Capture the cell that displays the provided text and extract its [x, y] central coordinate. 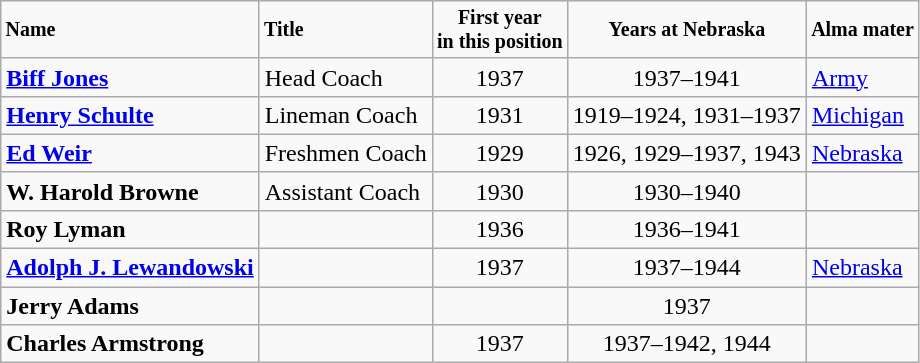
Army [862, 77]
1930 [500, 191]
Ed Weir [130, 153]
Adolph J. Lewandowski [130, 268]
1936–1941 [686, 229]
Assistant Coach [346, 191]
Title [346, 30]
1926, 1929–1937, 1943 [686, 153]
First yearin this position [500, 30]
Roy Lyman [130, 229]
W. Harold Browne [130, 191]
Years at Nebraska [686, 30]
Jerry Adams [130, 306]
1937–1944 [686, 268]
1931 [500, 115]
Lineman Coach [346, 115]
Michigan [862, 115]
Biff Jones [130, 77]
Charles Armstrong [130, 344]
Henry Schulte [130, 115]
1919–1924, 1931–1937 [686, 115]
Name [130, 30]
1930–1940 [686, 191]
1937–1941 [686, 77]
Head Coach [346, 77]
Alma mater [862, 30]
1937–1942, 1944 [686, 344]
1929 [500, 153]
Freshmen Coach [346, 153]
1936 [500, 229]
